Determine the (X, Y) coordinate at the center of the cell enclosing the given text.  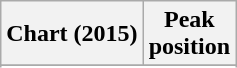
Chart (2015) (72, 34)
Peakposition (189, 34)
